Pinpoint the cell where the given text exists, returning its [X, Y] midpoint coordinate. 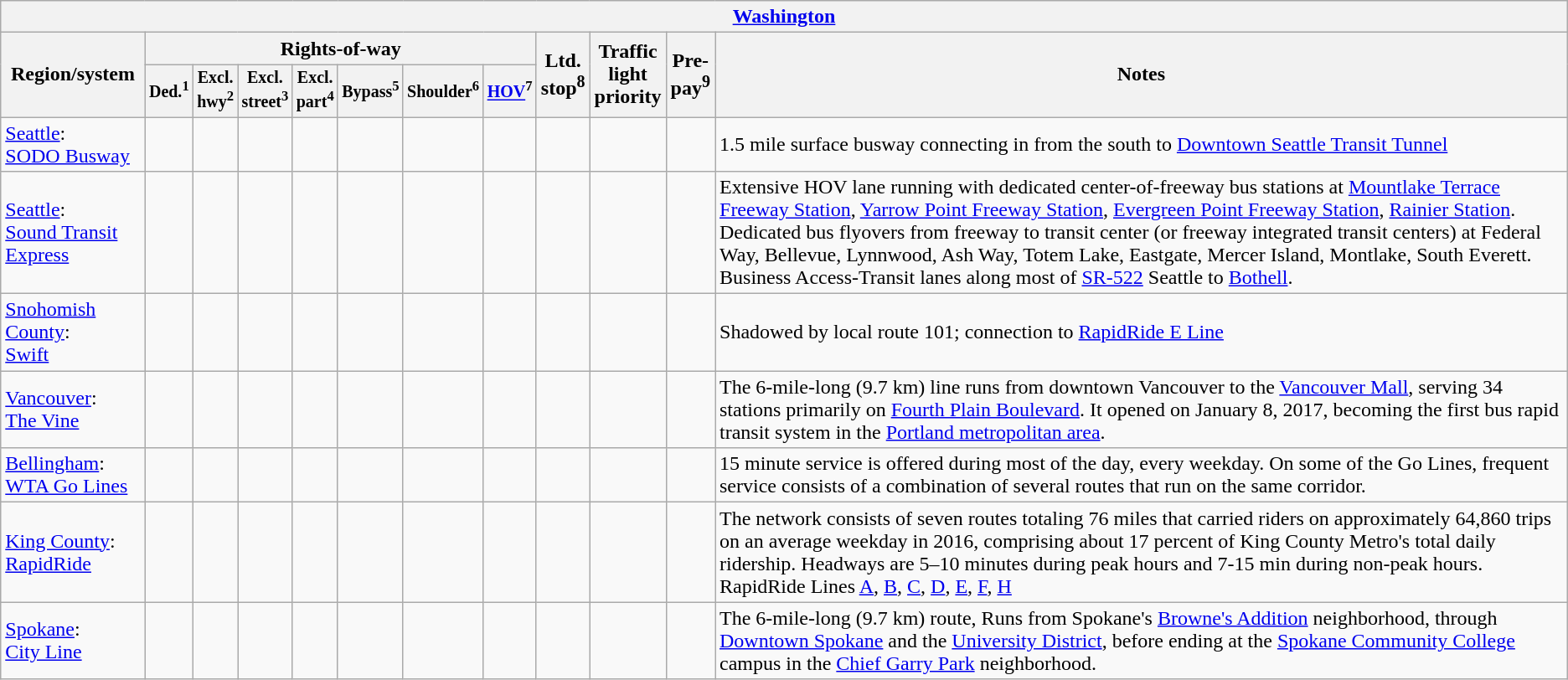
Pre-pay9 [690, 75]
Vancouver:The Vine [73, 410]
Snohomish County:Swift [73, 332]
King County:RapidRide [73, 553]
Excl.hwy2 [214, 90]
Seattle:SODO Busway [73, 144]
Bypass5 [370, 90]
Excl.part4 [315, 90]
Seattle:Sound Transit Express [73, 233]
Washington [784, 17]
Shoulder6 [443, 90]
Shadowed by local route 101; connection to RapidRide E Line [1142, 332]
1.5 mile surface busway connecting in from the south to Downtown Seattle Transit Tunnel [1142, 144]
Trafficlightpriority [628, 75]
Ded.1 [169, 90]
Ltd.stop8 [563, 75]
Excl.street3 [265, 90]
Bellingham:WTA Go Lines [73, 476]
Spokane:City Line [73, 641]
Region/system [73, 75]
HOV7 [509, 90]
Rights-of-way [340, 49]
Notes [1142, 75]
